Identify which cell holds the provided text, then report its (x, y) central coordinate. 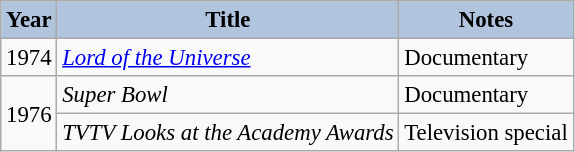
1974 (29, 58)
Lord of the Universe (228, 58)
Super Bowl (228, 95)
Notes (486, 20)
Television special (486, 133)
Year (29, 20)
Title (228, 20)
TVTV Looks at the Academy Awards (228, 133)
1976 (29, 114)
